Output the [X, Y] coordinate of the center of the cell containing the given text.  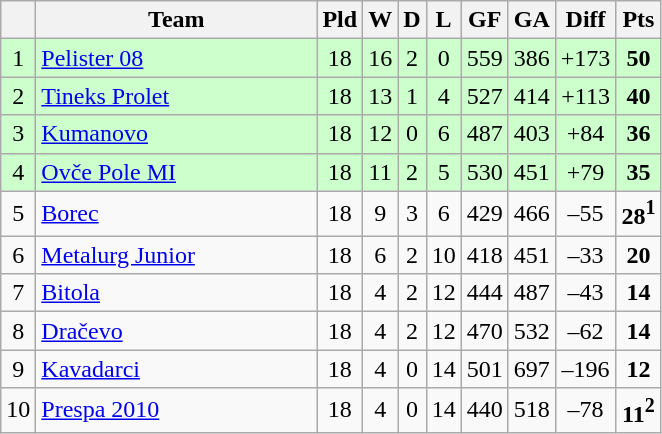
Pelister 08 [176, 58]
L [444, 20]
Metalurg Junior [176, 255]
444 [484, 293]
386 [532, 58]
Team [176, 20]
Ovče Pole MI [176, 172]
281 [638, 214]
13 [380, 96]
403 [532, 134]
20 [638, 255]
7 [18, 293]
35 [638, 172]
36 [638, 134]
8 [18, 331]
418 [484, 255]
530 [484, 172]
–62 [586, 331]
Diff [586, 20]
559 [484, 58]
50 [638, 58]
Tineks Prolet [176, 96]
W [380, 20]
532 [532, 331]
Prespa 2010 [176, 410]
414 [532, 96]
Kavadarci [176, 369]
Dračevo [176, 331]
+79 [586, 172]
112 [638, 410]
Kumanovo [176, 134]
–43 [586, 293]
Pld [340, 20]
+173 [586, 58]
466 [532, 214]
527 [484, 96]
GA [532, 20]
429 [484, 214]
–196 [586, 369]
Bitola [176, 293]
40 [638, 96]
–78 [586, 410]
501 [484, 369]
–55 [586, 214]
Borec [176, 214]
11 [380, 172]
GF [484, 20]
+113 [586, 96]
D [412, 20]
518 [532, 410]
–33 [586, 255]
16 [380, 58]
+84 [586, 134]
440 [484, 410]
697 [532, 369]
470 [484, 331]
Pts [638, 20]
